Determine the [x, y] coordinate at the center of the cell enclosing the given text.  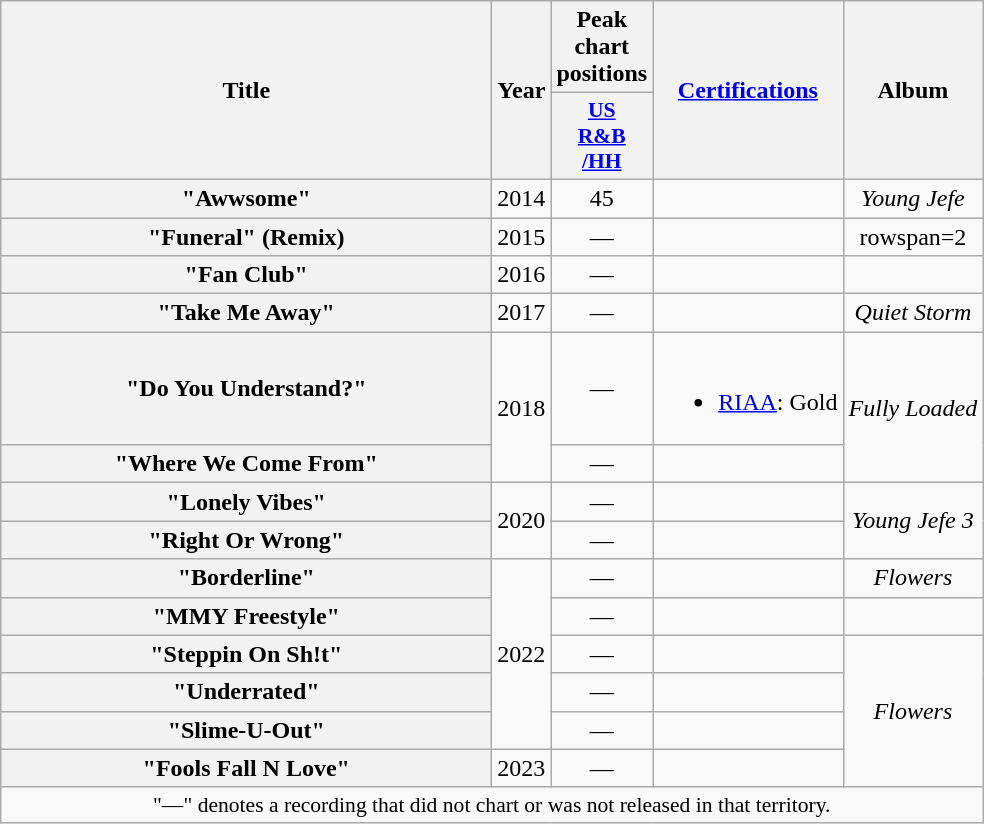
Young Jefe [913, 198]
"Where We Come From" [246, 464]
2018 [522, 408]
2020 [522, 521]
"Funeral" (Remix) [246, 237]
Peak chart positions [602, 47]
USR&B/HH [602, 136]
"MMY Freestyle" [246, 616]
2017 [522, 313]
"Steppin On Sh!t" [246, 654]
"Awwsome" [246, 198]
Quiet Storm [913, 313]
2023 [522, 768]
2014 [522, 198]
Year [522, 90]
RIAA: Gold [748, 388]
"Lonely Vibes" [246, 502]
"Fools Fall N Love" [246, 768]
Fully Loaded [913, 408]
2015 [522, 237]
rowspan=2 [913, 237]
"Slime-U-Out" [246, 730]
"Borderline" [246, 578]
Album [913, 90]
"—" denotes a recording that did not chart or was not released in that territory. [492, 805]
45 [602, 198]
"Right Or Wrong" [246, 540]
"Fan Club" [246, 275]
"Take Me Away" [246, 313]
Young Jefe 3 [913, 521]
2022 [522, 654]
2016 [522, 275]
"Do You Understand?" [246, 388]
Title [246, 90]
Certifications [748, 90]
"Underrated" [246, 692]
